For the text-containing cell, return its midpoint in (x, y) coordinate format. 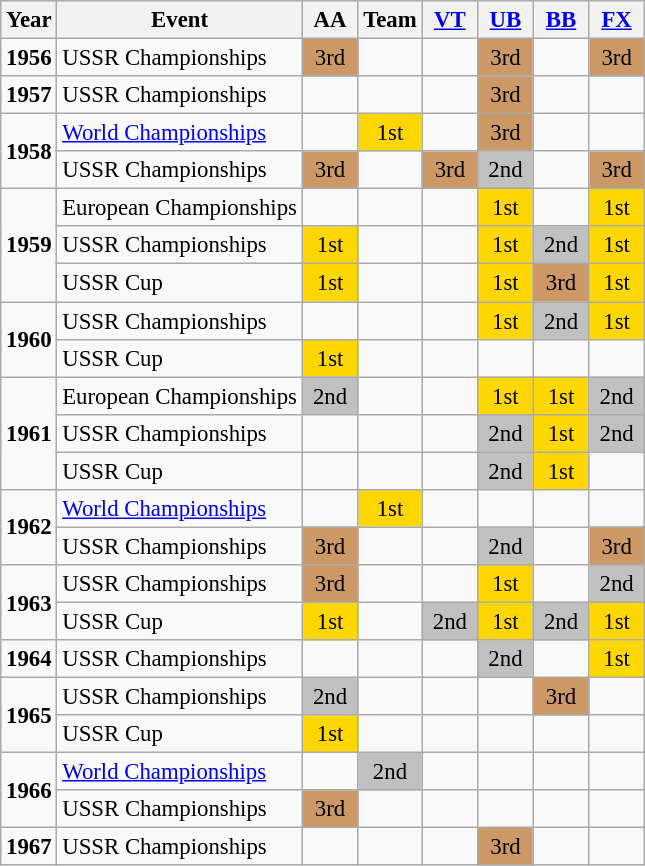
UB (506, 20)
Year (29, 20)
1967 (29, 847)
1961 (29, 434)
VT (450, 20)
Team (390, 20)
FX (617, 20)
1962 (29, 528)
1964 (29, 659)
1965 (29, 716)
1960 (29, 340)
AA (330, 20)
1959 (29, 246)
1956 (29, 58)
1957 (29, 95)
Event (180, 20)
1958 (29, 152)
1966 (29, 790)
BB (561, 20)
1963 (29, 602)
